Determine the [x, y] coordinate at the center of the cell enclosing the given text.  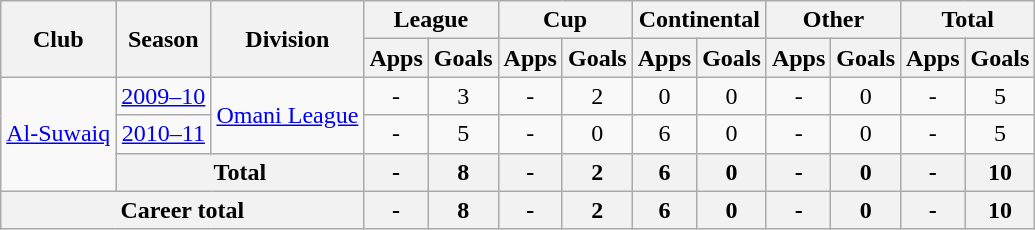
Continental [699, 20]
Career total [182, 210]
Other [833, 20]
Cup [565, 20]
Al-Suwaiq [58, 134]
Club [58, 39]
League [431, 20]
Omani League [288, 115]
Division [288, 39]
Season [164, 39]
2009–10 [164, 96]
2010–11 [164, 134]
3 [463, 96]
